Extract the [X, Y] coordinate from the center of the cell holding the provided text.  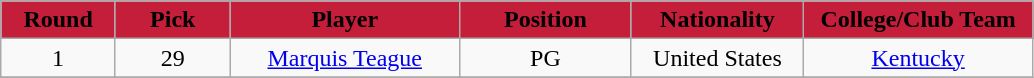
Player [344, 20]
Nationality [717, 20]
Round [58, 20]
Marquis Teague [344, 58]
29 [172, 58]
1 [58, 58]
College/Club Team [918, 20]
Kentucky [918, 58]
United States [717, 58]
Pick [172, 20]
Position [545, 20]
PG [545, 58]
